Search for the cell housing the specified text and yield its (x, y) center coordinate. 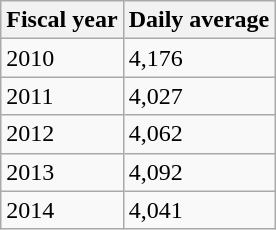
4,092 (199, 172)
2010 (62, 58)
2012 (62, 134)
Fiscal year (62, 20)
4,176 (199, 58)
2014 (62, 210)
Daily average (199, 20)
2013 (62, 172)
2011 (62, 96)
4,041 (199, 210)
4,027 (199, 96)
4,062 (199, 134)
